Locate the cell with the specified text and output its (x, y) center coordinate. 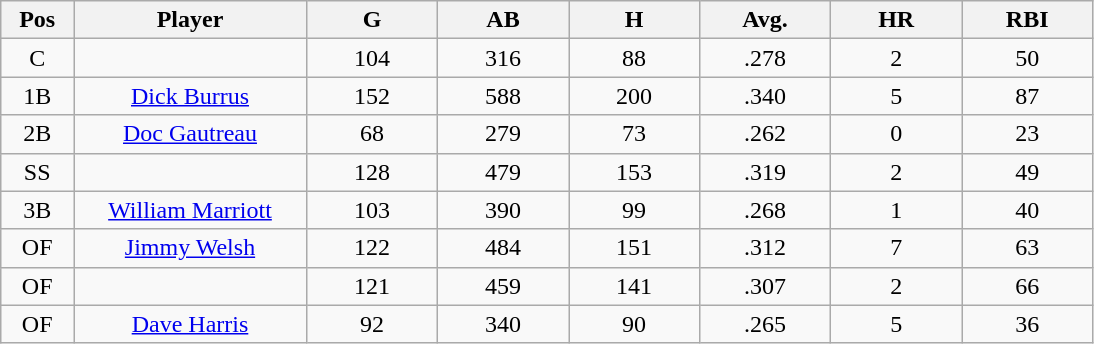
RBI (1028, 20)
.268 (766, 210)
William Marriott (190, 210)
588 (504, 96)
Dick Burrus (190, 96)
Jimmy Welsh (190, 248)
7 (896, 248)
.278 (766, 58)
3B (38, 210)
484 (504, 248)
.312 (766, 248)
2B (38, 134)
.340 (766, 96)
68 (372, 134)
.262 (766, 134)
36 (1028, 324)
87 (1028, 96)
.265 (766, 324)
Player (190, 20)
C (38, 58)
99 (634, 210)
390 (504, 210)
HR (896, 20)
104 (372, 58)
316 (504, 58)
H (634, 20)
153 (634, 172)
1 (896, 210)
73 (634, 134)
Doc Gautreau (190, 134)
90 (634, 324)
122 (372, 248)
23 (1028, 134)
1B (38, 96)
200 (634, 96)
151 (634, 248)
49 (1028, 172)
141 (634, 286)
479 (504, 172)
279 (504, 134)
50 (1028, 58)
.307 (766, 286)
Pos (38, 20)
92 (372, 324)
Dave Harris (190, 324)
128 (372, 172)
121 (372, 286)
459 (504, 286)
G (372, 20)
.319 (766, 172)
103 (372, 210)
SS (38, 172)
66 (1028, 286)
340 (504, 324)
40 (1028, 210)
152 (372, 96)
88 (634, 58)
Avg. (766, 20)
0 (896, 134)
63 (1028, 248)
AB (504, 20)
